Return the [X, Y] coordinate for the center point of the cell that contains the specified text.  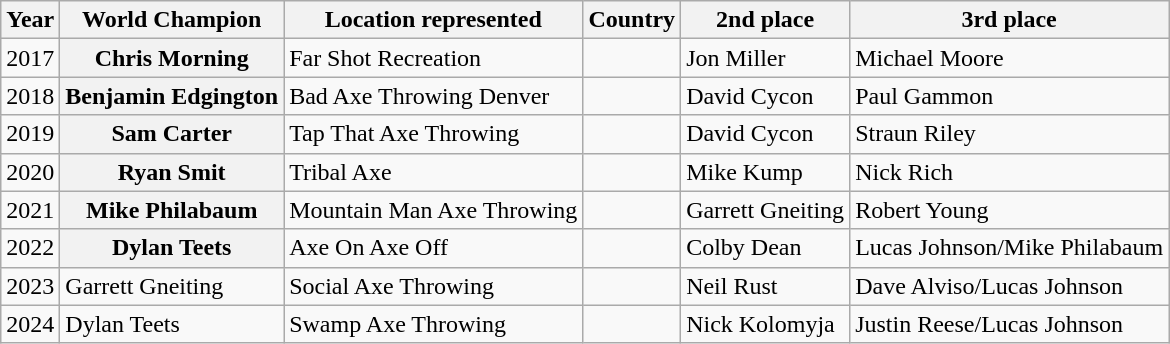
3rd place [1010, 20]
Far Shot Recreation [434, 58]
Year [30, 20]
Neil Rust [766, 286]
Michael Moore [1010, 58]
Justin Reese/Lucas Johnson [1010, 324]
2024 [30, 324]
Robert Young [1010, 210]
Swamp Axe Throwing [434, 324]
Nick Rich [1010, 172]
Colby Dean [766, 248]
Chris Morning [172, 58]
2023 [30, 286]
Tap That Axe Throwing [434, 134]
2021 [30, 210]
Location represented [434, 20]
Paul Gammon [1010, 96]
Axe On Axe Off [434, 248]
Sam Carter [172, 134]
World Champion [172, 20]
Mike Kump [766, 172]
Social Axe Throwing [434, 286]
2018 [30, 96]
Tribal Axe [434, 172]
Lucas Johnson/Mike Philabaum [1010, 248]
Nick Kolomyja [766, 324]
2020 [30, 172]
Dave Alviso/Lucas Johnson [1010, 286]
Straun Riley [1010, 134]
2022 [30, 248]
2017 [30, 58]
Mountain Man Axe Throwing [434, 210]
2019 [30, 134]
Benjamin Edgington [172, 96]
2nd place [766, 20]
Bad Axe Throwing Denver [434, 96]
Country [632, 20]
Mike Philabaum [172, 210]
Ryan Smit [172, 172]
Jon Miller [766, 58]
